Extract the (X, Y) coordinate from the center of the cell holding the provided text.  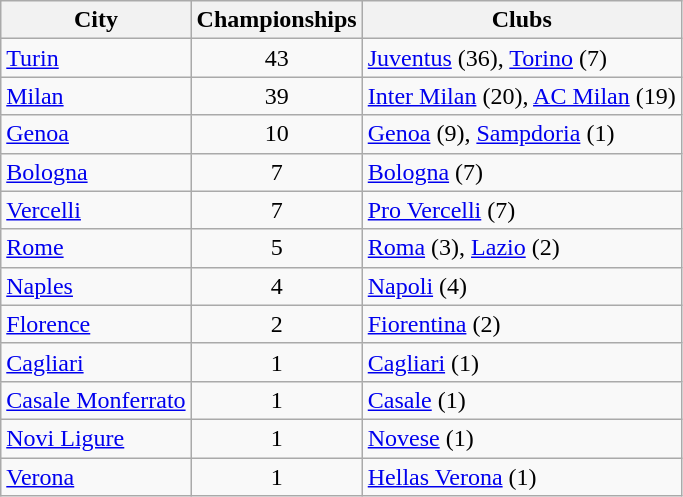
Bologna (96, 172)
Florence (96, 324)
Genoa (9), Sampdoria (1) (522, 134)
Inter Milan (20), AC Milan (19) (522, 96)
Juventus (36), Torino (7) (522, 58)
Cagliari (1) (522, 362)
Genoa (96, 134)
Vercelli (96, 210)
Napoli (4) (522, 286)
5 (276, 248)
43 (276, 58)
Turin (96, 58)
Novi Ligure (96, 438)
Cagliari (96, 362)
Pro Vercelli (7) (522, 210)
Verona (96, 477)
Milan (96, 96)
Fiorentina (2) (522, 324)
4 (276, 286)
2 (276, 324)
Rome (96, 248)
Clubs (522, 20)
Roma (3), Lazio (2) (522, 248)
City (96, 20)
Bologna (7) (522, 172)
10 (276, 134)
Championships (276, 20)
Naples (96, 286)
Novese (1) (522, 438)
Casale Monferrato (96, 400)
Casale (1) (522, 400)
Hellas Verona (1) (522, 477)
39 (276, 96)
